Extract the [x, y] coordinate from the center of the cell holding the provided text.  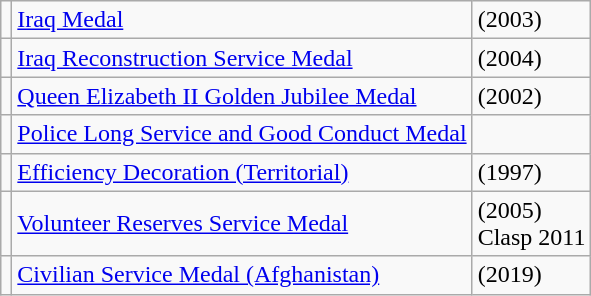
Iraq Reconstruction Service Medal [242, 58]
(2005) Clasp 2011 [532, 224]
Queen Elizabeth II Golden Jubilee Medal [242, 96]
(2002) [532, 96]
(1997) [532, 172]
Efficiency Decoration (Territorial) [242, 172]
Iraq Medal [242, 20]
Volunteer Reserves Service Medal [242, 224]
(2003) [532, 20]
Civilian Service Medal (Afghanistan) [242, 275]
Police Long Service and Good Conduct Medal [242, 134]
(2019) [532, 275]
(2004) [532, 58]
